Find where the given text appears and provide that cell's center as (x, y) coordinate. 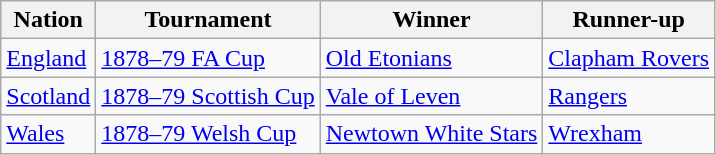
Wrexham (629, 134)
Nation (48, 20)
Wales (48, 134)
Vale of Leven (432, 96)
Clapham Rovers (629, 58)
Old Etonians (432, 58)
Winner (432, 20)
Rangers (629, 96)
1878–79 Welsh Cup (208, 134)
Tournament (208, 20)
Scotland (48, 96)
1878–79 Scottish Cup (208, 96)
Newtown White Stars (432, 134)
Runner-up (629, 20)
England (48, 58)
1878–79 FA Cup (208, 58)
